Search for the cell housing the specified text and yield its [X, Y] center coordinate. 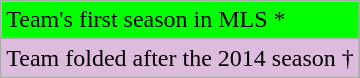
Team folded after the 2014 season † [180, 58]
Team's first season in MLS * [180, 20]
